Search for the cell housing the specified text and yield its [x, y] center coordinate. 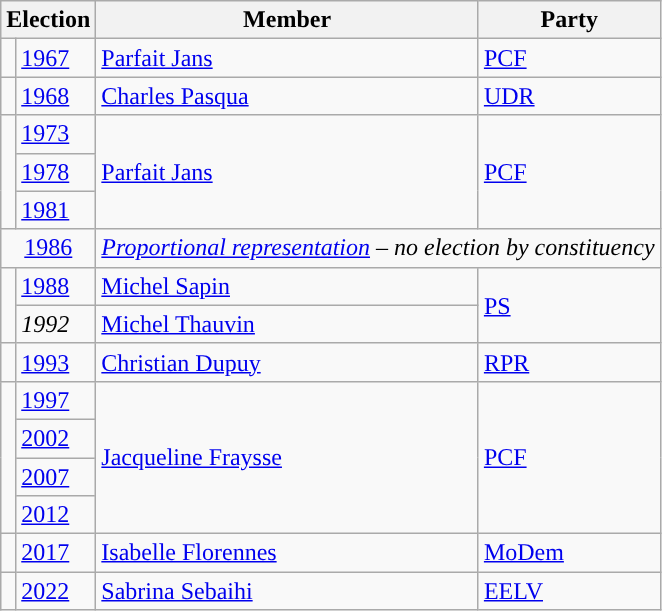
MoDem [569, 553]
Jacqueline Fraysse [288, 457]
1997 [56, 400]
EELV [569, 591]
2012 [56, 515]
2022 [56, 591]
Proportional representation – no election by constituency [378, 248]
1981 [56, 210]
1973 [56, 134]
Sabrina Sebaihi [288, 591]
Charles Pasqua [288, 96]
2002 [56, 438]
1993 [56, 362]
Isabelle Florennes [288, 553]
Michel Sapin [288, 286]
Member [288, 20]
1978 [56, 172]
1992 [56, 324]
RPR [569, 362]
UDR [569, 96]
Election [48, 20]
Christian Dupuy [288, 362]
1967 [56, 58]
2017 [56, 553]
Michel Thauvin [288, 324]
PS [569, 305]
1968 [56, 96]
1988 [56, 286]
Party [569, 20]
2007 [56, 477]
1986 [48, 248]
